Return the [x, y] coordinate for the center point of the cell that contains the specified text.  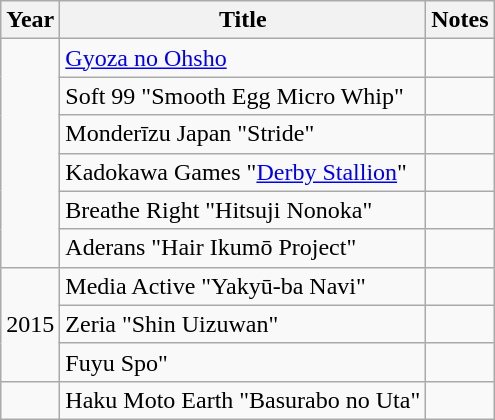
Monderīzu Japan "Stride" [243, 134]
Fuyu Spo" [243, 362]
Media Active "Yakyū-ba Navi" [243, 286]
Haku Moto Earth "Basurabo no Uta" [243, 400]
2015 [30, 324]
Year [30, 20]
Kadokawa Games "Derby Stallion" [243, 172]
Breathe Right "Hitsuji Nonoka" [243, 210]
Title [243, 20]
Zeria "Shin Uizuwan" [243, 324]
Gyoza no Ohsho [243, 58]
Soft 99 "Smooth Egg Micro Whip" [243, 96]
Aderans "Hair Ikumō Project" [243, 248]
Notes [460, 20]
